Search for the cell housing the specified text and yield its (X, Y) center coordinate. 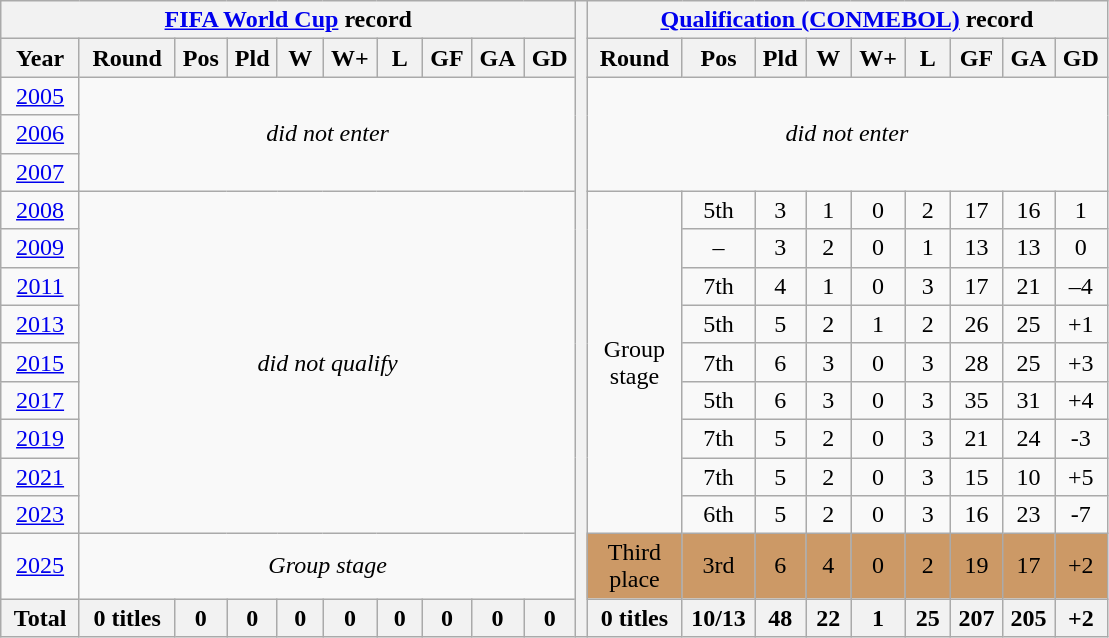
Year (40, 58)
28 (976, 362)
26 (976, 324)
23 (1029, 515)
2021 (40, 477)
10 (1029, 477)
2013 (40, 324)
2025 (40, 566)
2023 (40, 515)
19 (976, 566)
24 (1029, 438)
Total (40, 618)
– (718, 248)
Third place (634, 566)
31 (1029, 400)
6th (718, 515)
–4 (1081, 286)
+1 (1081, 324)
2009 (40, 248)
Qualification (CONMEBOL) record (847, 20)
48 (780, 618)
-7 (1081, 515)
35 (976, 400)
+4 (1081, 400)
2011 (40, 286)
2005 (40, 96)
did not qualify (327, 362)
FIFA World Cup record (288, 20)
2017 (40, 400)
+3 (1081, 362)
15 (976, 477)
2006 (40, 134)
3rd (718, 566)
+5 (1081, 477)
-3 (1081, 438)
2008 (40, 210)
10/13 (718, 618)
22 (828, 618)
2015 (40, 362)
205 (1029, 618)
2007 (40, 172)
207 (976, 618)
2019 (40, 438)
